Return [X, Y] of the center of cell containing provided text 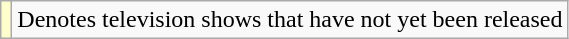
Denotes television shows that have not yet been released [290, 20]
